Search for the cell housing the specified text and yield its (x, y) center coordinate. 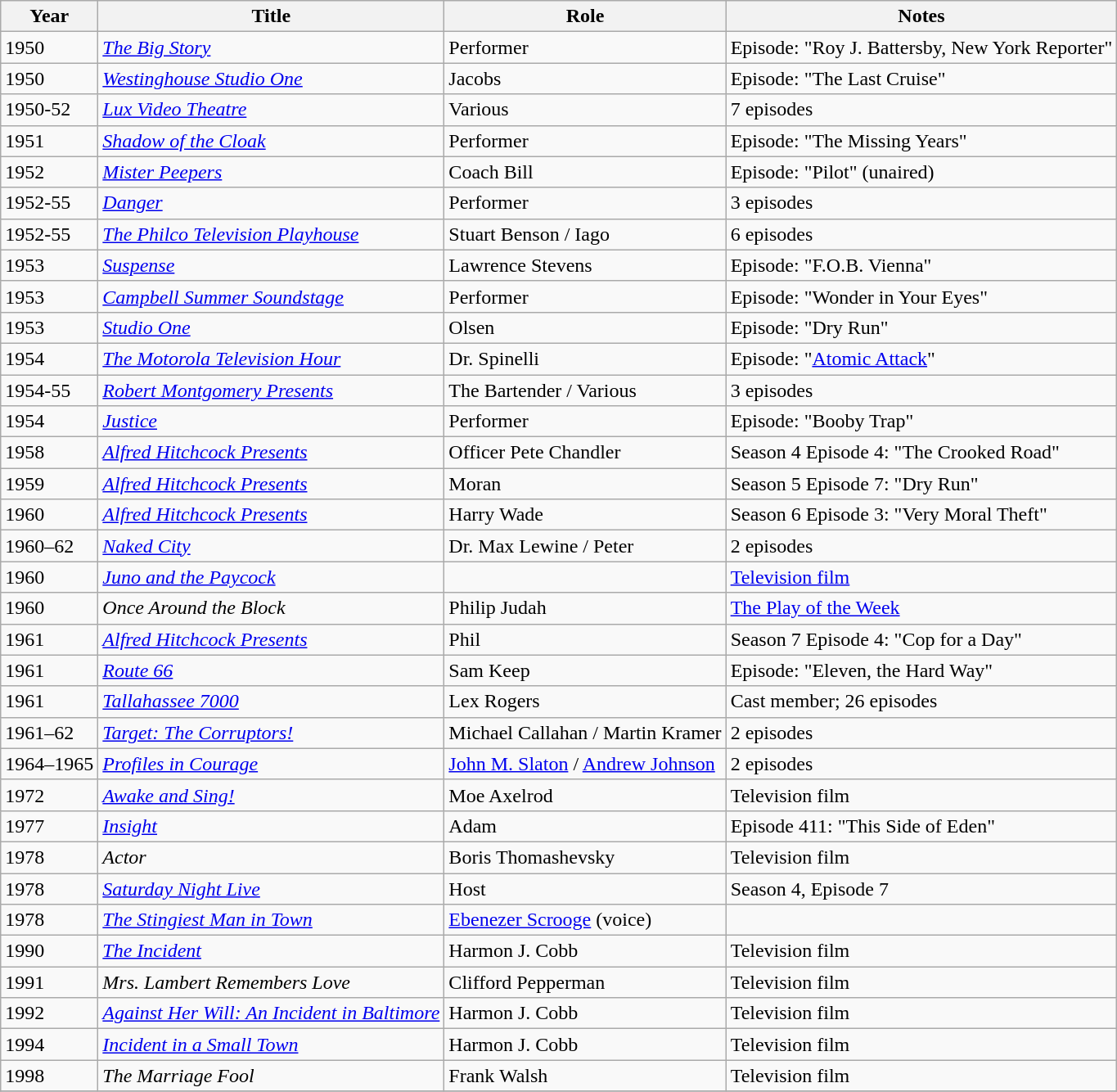
Episode: "Roy J. Battersby, New York Reporter" (921, 47)
Lex Rogers (585, 702)
The Philco Television Playhouse (272, 234)
1951 (49, 141)
1990 (49, 951)
Philip Judah (585, 608)
Actor (272, 857)
1952 (49, 172)
Clifford Pepperman (585, 982)
Coach Bill (585, 172)
Season 4, Episode 7 (921, 888)
Incident in a Small Town (272, 1045)
6 episodes (921, 234)
Westinghouse Studio One (272, 79)
Lux Video Theatre (272, 110)
Mrs. Lambert Remembers Love (272, 982)
The Incident (272, 951)
Dr. Max Lewine / Peter (585, 546)
Episode: "Atomic Attack" (921, 359)
Phil (585, 639)
1950-52 (49, 110)
1960–62 (49, 546)
Studio One (272, 327)
Sam Keep (585, 670)
Ebenezer Scrooge (voice) (585, 920)
Danger (272, 203)
The Motorola Television Hour (272, 359)
7 episodes (921, 110)
Season 6 Episode 3: "Very Moral Theft" (921, 515)
John M. Slaton / Andrew Johnson (585, 764)
Tallahassee 7000 (272, 702)
Profiles in Courage (272, 764)
1954-55 (49, 390)
Lawrence Stevens (585, 265)
Year (49, 16)
Olsen (585, 327)
Saturday Night Live (272, 888)
1977 (49, 826)
Awake and Sing! (272, 795)
Episode: "Dry Run" (921, 327)
1964–1965 (49, 764)
Episode: "The Missing Years" (921, 141)
Host (585, 888)
Target: The Corruptors! (272, 733)
1998 (49, 1076)
Season 4 Episode 4: "The Crooked Road" (921, 453)
Officer Pete Chandler (585, 453)
Episode: "F.O.B. Vienna" (921, 265)
Campbell Summer Soundstage (272, 296)
Episode: "Eleven, the Hard Way" (921, 670)
Boris Thomashevsky (585, 857)
Moe Axelrod (585, 795)
1991 (49, 982)
Stuart Benson / Iago (585, 234)
Episode: "Wonder in Your Eyes" (921, 296)
Mister Peepers (272, 172)
Various (585, 110)
The Marriage Fool (272, 1076)
Episode: "Booby Trap" (921, 422)
Michael Callahan / Martin Kramer (585, 733)
Season 5 Episode 7: "Dry Run" (921, 484)
Episode 411: "This Side of Eden" (921, 826)
Adam (585, 826)
1961–62 (49, 733)
Naked City (272, 546)
Episode: "The Last Cruise" (921, 79)
Against Her Will: An Incident in Baltimore (272, 1013)
Juno and the Paycock (272, 577)
1992 (49, 1013)
1958 (49, 453)
Justice (272, 422)
Season 7 Episode 4: "Cop for a Day" (921, 639)
Route 66 (272, 670)
Notes (921, 16)
Frank Walsh (585, 1076)
1959 (49, 484)
The Big Story (272, 47)
Role (585, 16)
Insight (272, 826)
1972 (49, 795)
Shadow of the Cloak (272, 141)
Jacobs (585, 79)
1994 (49, 1045)
Suspense (272, 265)
Once Around the Block (272, 608)
Title (272, 16)
Robert Montgomery Presents (272, 390)
The Play of the Week (921, 608)
Episode: "Pilot" (unaired) (921, 172)
Dr. Spinelli (585, 359)
Harry Wade (585, 515)
Cast member; 26 episodes (921, 702)
The Bartender / Various (585, 390)
Moran (585, 484)
The Stingiest Man in Town (272, 920)
